Locate the cell with the specified text and output its (X, Y) center coordinate. 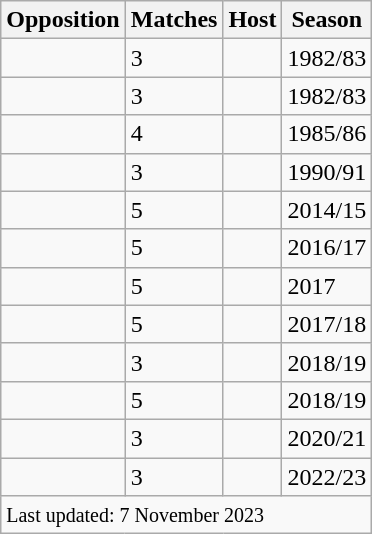
Host (252, 20)
4 (174, 134)
2017 (327, 286)
2014/15 (327, 210)
2020/21 (327, 438)
2022/23 (327, 477)
Last updated: 7 November 2023 (186, 515)
Matches (174, 20)
2017/18 (327, 324)
1985/86 (327, 134)
1990/91 (327, 172)
Opposition (63, 20)
2016/17 (327, 248)
Season (327, 20)
